Capture the cell that displays the provided text and extract its [x, y] central coordinate. 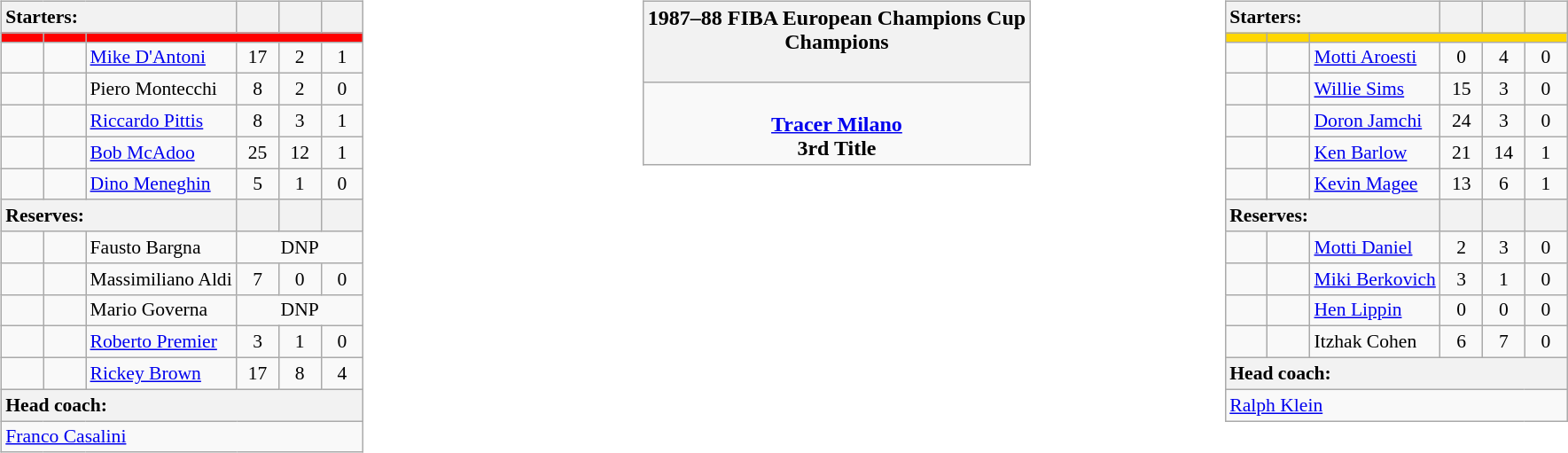
Motti Daniel [1374, 247]
Motti Aroesti [1374, 58]
Fausto Bargna [160, 247]
Tracer Milano3rd Title [837, 123]
Franco Casalini [182, 436]
Willie Sims [1374, 90]
Dino Meneghin [160, 184]
Massimiliano Aldi [160, 278]
5 [258, 184]
Itzhak Cohen [1374, 342]
1987–88 FIBA European Champions Cup Champions [837, 42]
Ken Barlow [1374, 152]
Hen Lippin [1374, 310]
Riccardo Pittis [160, 121]
15 [1462, 90]
12 [300, 152]
Roberto Premier [160, 342]
14 [1504, 152]
Rickey Brown [160, 373]
Kevin Magee [1374, 184]
Miki Berkovich [1374, 278]
Ralph Klein [1396, 405]
Mike D'Antoni [160, 58]
25 [258, 152]
24 [1462, 121]
Doron Jamchi [1374, 121]
Mario Governa [160, 310]
21 [1462, 152]
13 [1462, 184]
Piero Montecchi [160, 90]
Bob McAdoo [160, 152]
